From the cell containing the given text, extract its center point as (x, y) coordinate. 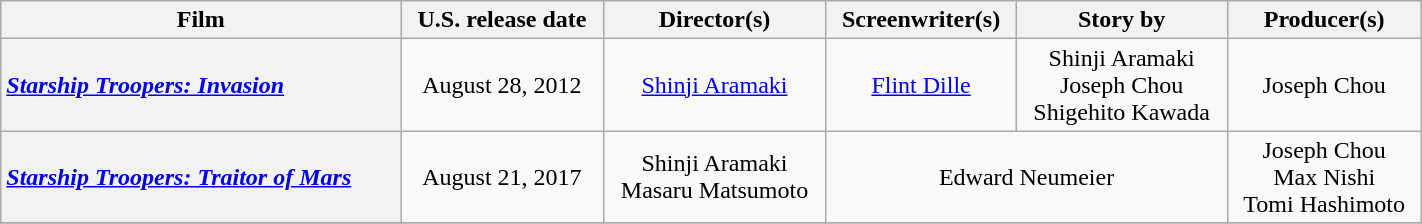
Story by (1122, 20)
Flint Dille (921, 85)
Joseph Chou (1324, 85)
Film (201, 20)
Director(s) (714, 20)
August 21, 2017 (502, 177)
Starship Troopers: Invasion (201, 85)
Edward Neumeier (1026, 177)
Screenwriter(s) (921, 20)
August 28, 2012 (502, 85)
U.S. release date (502, 20)
Joseph Chou Max Nishi Tomi Hashimoto (1324, 177)
Shinji AramakiJoseph ChouShigehito Kawada (1122, 85)
Shinji Aramaki (714, 85)
Producer(s) (1324, 20)
Shinji AramakiMasaru Matsumoto (714, 177)
Starship Troopers: Traitor of Mars (201, 177)
